Find where the given text appears and provide that cell's center as [X, Y] coordinate. 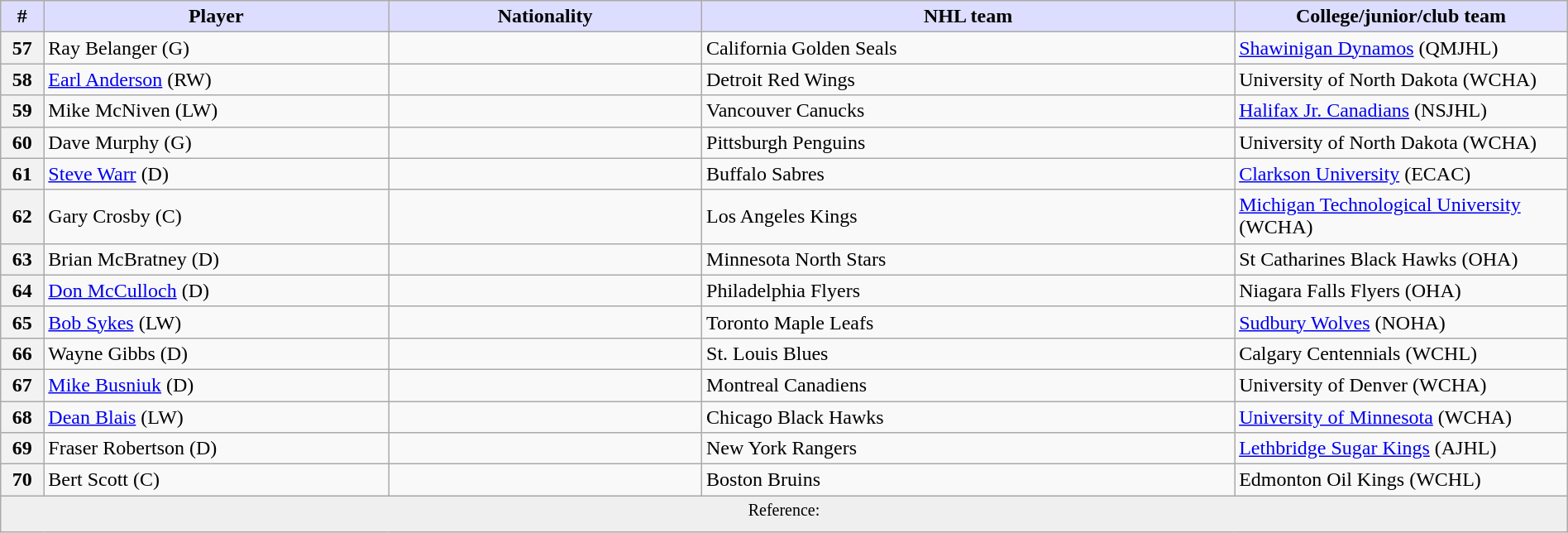
NHL team [968, 17]
60 [22, 142]
Shawinigan Dynamos (QMJHL) [1401, 48]
Bob Sykes (LW) [217, 322]
58 [22, 79]
Wayne Gibbs (D) [217, 353]
University of Minnesota (WCHA) [1401, 416]
Buffalo Sabres [968, 174]
68 [22, 416]
Halifax Jr. Canadians (NSJHL) [1401, 111]
Los Angeles Kings [968, 217]
Fraser Robertson (D) [217, 449]
Lethbridge Sugar Kings (AJHL) [1401, 449]
Montreal Canadiens [968, 385]
69 [22, 449]
Philadelphia Flyers [968, 291]
66 [22, 353]
64 [22, 291]
Reference: [784, 515]
70 [22, 480]
61 [22, 174]
Ray Belanger (G) [217, 48]
Player [217, 17]
62 [22, 217]
Earl Anderson (RW) [217, 79]
Vancouver Canucks [968, 111]
57 [22, 48]
Steve Warr (D) [217, 174]
St. Louis Blues [968, 353]
Dave Murphy (G) [217, 142]
Calgary Centennials (WCHL) [1401, 353]
New York Rangers [968, 449]
# [22, 17]
Michigan Technological University (WCHA) [1401, 217]
Don McCulloch (D) [217, 291]
University of Denver (WCHA) [1401, 385]
Niagara Falls Flyers (OHA) [1401, 291]
Sudbury Wolves (NOHA) [1401, 322]
Brian McBratney (D) [217, 259]
Dean Blais (LW) [217, 416]
Bert Scott (C) [217, 480]
Edmonton Oil Kings (WCHL) [1401, 480]
Detroit Red Wings [968, 79]
63 [22, 259]
Toronto Maple Leafs [968, 322]
Minnesota North Stars [968, 259]
59 [22, 111]
St Catharines Black Hawks (OHA) [1401, 259]
Clarkson University (ECAC) [1401, 174]
Gary Crosby (C) [217, 217]
Mike Busniuk (D) [217, 385]
Pittsburgh Penguins [968, 142]
Mike McNiven (LW) [217, 111]
67 [22, 385]
California Golden Seals [968, 48]
Nationality [546, 17]
Chicago Black Hawks [968, 416]
65 [22, 322]
Boston Bruins [968, 480]
College/junior/club team [1401, 17]
